Identify which cell holds the provided text, then report its (X, Y) central coordinate. 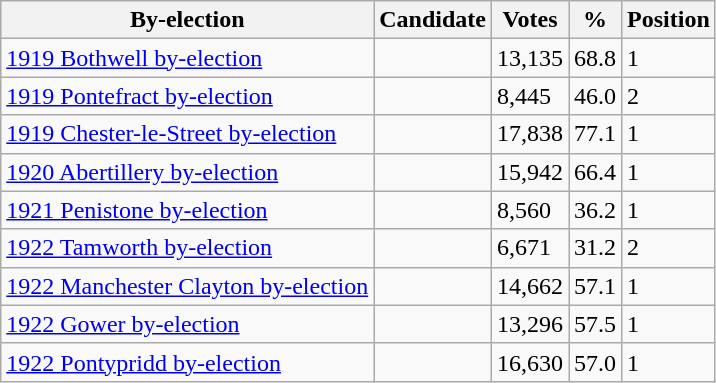
57.5 (596, 324)
Candidate (433, 20)
6,671 (530, 248)
8,445 (530, 96)
36.2 (596, 210)
1919 Chester-le-Street by-election (188, 134)
1919 Pontefract by-election (188, 96)
16,630 (530, 362)
1922 Manchester Clayton by-election (188, 286)
15,942 (530, 172)
46.0 (596, 96)
1919 Bothwell by-election (188, 58)
68.8 (596, 58)
Position (669, 20)
17,838 (530, 134)
31.2 (596, 248)
8,560 (530, 210)
1922 Gower by-election (188, 324)
13,296 (530, 324)
1922 Tamworth by-election (188, 248)
13,135 (530, 58)
57.0 (596, 362)
66.4 (596, 172)
1921 Penistone by-election (188, 210)
1922 Pontypridd by-election (188, 362)
Votes (530, 20)
By-election (188, 20)
14,662 (530, 286)
1920 Abertillery by-election (188, 172)
77.1 (596, 134)
% (596, 20)
57.1 (596, 286)
